Identify which cell holds the provided text, then report its (x, y) central coordinate. 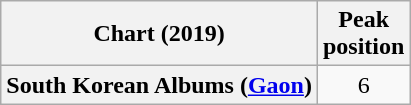
Peakposition (363, 34)
South Korean Albums (Gaon) (160, 85)
Chart (2019) (160, 34)
6 (363, 85)
